Search for the cell housing the specified text and yield its [X, Y] center coordinate. 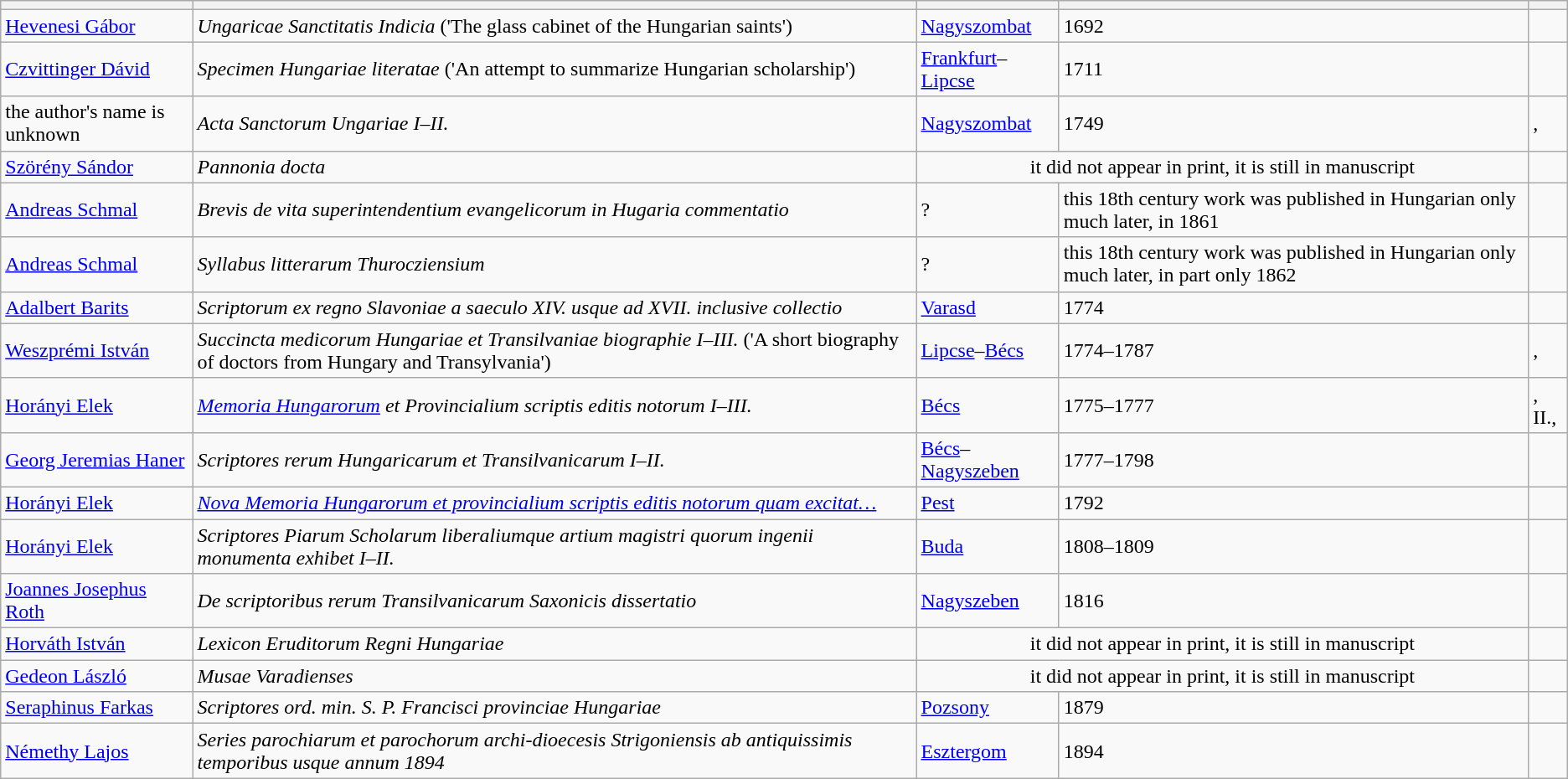
1711 [1293, 69]
1816 [1293, 601]
1692 [1293, 26]
Acta Sanctorum Ungariae I–II. [554, 124]
Nagyszeben [988, 601]
1774 [1293, 307]
Pest [988, 503]
Nova Memoria Hungarorum et provincialium scriptis editis notorum quam excitat… [554, 503]
Syllabus litterarum Thurocziensium [554, 265]
Musae Varadienses [554, 676]
Scriptorum ex regno Slavoniae a saeculo XIV. usque ad XVII. inclusive collectio [554, 307]
Scriptores Piarum Scholarum liberaliumque artium magistri quorum ingenii monumenta exhibet I–II. [554, 546]
Bécs [988, 405]
Pannonia docta [554, 167]
Specimen Hungariae literatae ('An attempt to summarize Hungarian scholarship') [554, 69]
1749 [1293, 124]
1879 [1293, 708]
Lexicon Eruditorum Regni Hungariae [554, 644]
1808–1809 [1293, 546]
Weszprémi István [97, 350]
Esztergom [988, 751]
Series parochiarum et parochorum archi-dioecesis Strigoniensis ab antiquissimis temporibus usque annum 1894 [554, 751]
Scriptores rerum Hungaricarum et Transilvanicarum I–II. [554, 459]
1777–1798 [1293, 459]
Gedeon László [97, 676]
Scriptores ord. min. S. P. Francisci provinciae Hungariae [554, 708]
Joannes Josephus Roth [97, 601]
Ungaricae Sanctitatis Indicia ('The glass cabinet of the Hungarian saints') [554, 26]
Némethy Lajos [97, 751]
Buda [988, 546]
Lipcse–Bécs [988, 350]
this 18th century work was published in Hungarian only much later, in 1861 [1293, 209]
Frankfurt–Lipcse [988, 69]
Pozsony [988, 708]
, II., [1548, 405]
De scriptoribus rerum Transilvanicarum Saxonicis dissertatio [554, 601]
Seraphinus Farkas [97, 708]
Horváth István [97, 644]
Bécs–Nagyszeben [988, 459]
1792 [1293, 503]
Szörény Sándor [97, 167]
1775–1777 [1293, 405]
the author's name is unknown [97, 124]
this 18th century work was published in Hungarian only much later, in part only 1862 [1293, 265]
1774–1787 [1293, 350]
Memoria Hungarorum et Provincialium scriptis editis notorum I–III. [554, 405]
Georg Jeremias Haner [97, 459]
1894 [1293, 751]
Succincta medicorum Hungariae et Transilvaniae biographie I–III. ('A short biography of doctors from Hungary and Transylvania') [554, 350]
Hevenesi Gábor [97, 26]
Czvittinger Dávid [97, 69]
Brevis de vita superintendentium evangelicorum in Hugaria commentatio [554, 209]
Adalbert Barits [97, 307]
Varasd [988, 307]
